Determine the (x, y) coordinate at the center of the cell enclosing the given text.  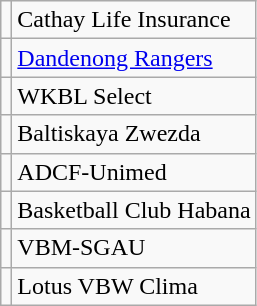
Dandenong Rangers (134, 58)
Baltiskaya Zwezda (134, 134)
Cathay Life Insurance (134, 20)
VBM-SGAU (134, 248)
Basketball Club Habana (134, 210)
ADCF-Unimed (134, 172)
WKBL Select (134, 96)
Lotus VBW Clima (134, 286)
